Identify which cell holds the provided text, then report its [x, y] central coordinate. 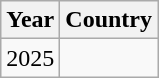
Country [109, 20]
Year [30, 20]
2025 [30, 58]
